Return (X, Y) of the center of cell containing provided text 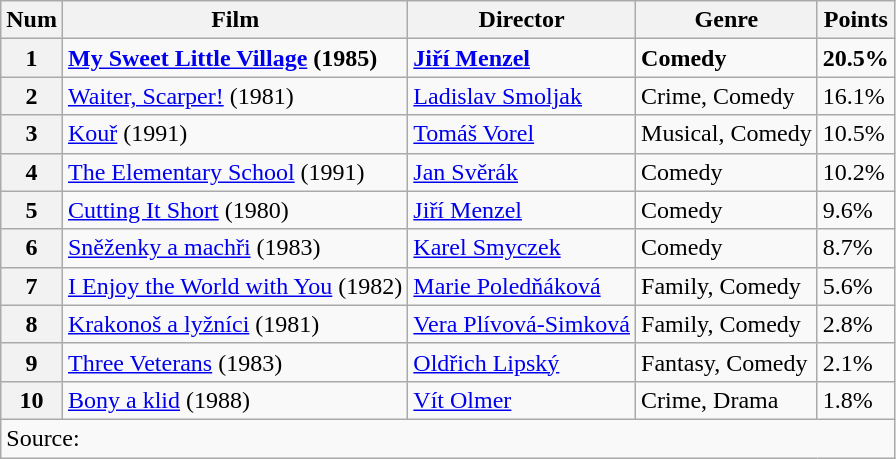
Bony a klid (1988) (234, 400)
Karel Smyczek (522, 248)
Director (522, 20)
10 (32, 400)
Three Veterans (1983) (234, 362)
2.8% (856, 324)
1.8% (856, 400)
Ladislav Smoljak (522, 96)
9.6% (856, 210)
8 (32, 324)
Source: (448, 438)
3 (32, 134)
Marie Poledňáková (522, 286)
10.5% (856, 134)
Sněženky a machři (1983) (234, 248)
Vít Olmer (522, 400)
2.1% (856, 362)
8.7% (856, 248)
Jan Svěrák (522, 172)
Tomáš Vorel (522, 134)
Waiter, Scarper! (1981) (234, 96)
Vera Plívová-Simková (522, 324)
Genre (727, 20)
Oldřich Lipský (522, 362)
16.1% (856, 96)
Krakonoš a lyžníci (1981) (234, 324)
The Elementary School (1991) (234, 172)
5 (32, 210)
Fantasy, Comedy (727, 362)
Film (234, 20)
10.2% (856, 172)
9 (32, 362)
Musical, Comedy (727, 134)
My Sweet Little Village (1985) (234, 58)
Crime, Drama (727, 400)
I Enjoy the World with You (1982) (234, 286)
2 (32, 96)
Kouř (1991) (234, 134)
6 (32, 248)
5.6% (856, 286)
Points (856, 20)
Num (32, 20)
4 (32, 172)
7 (32, 286)
20.5% (856, 58)
Cutting It Short (1980) (234, 210)
Crime, Comedy (727, 96)
1 (32, 58)
